Locate the cell with the specified text and output its (X, Y) center coordinate. 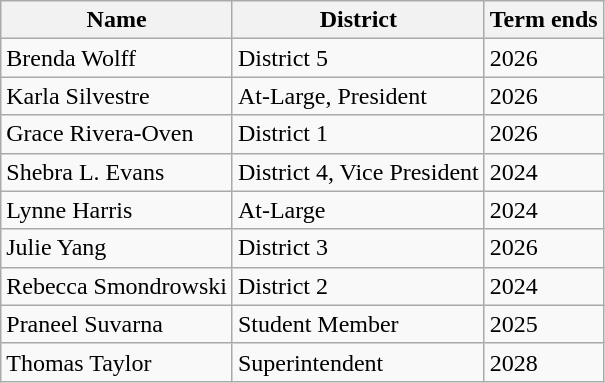
At-Large, President (358, 96)
2028 (544, 362)
District (358, 20)
At-Large (358, 210)
Karla Silvestre (117, 96)
Praneel Suvarna (117, 324)
Name (117, 20)
Thomas Taylor (117, 362)
Julie Yang (117, 248)
Shebra L. Evans (117, 172)
Superintendent (358, 362)
Lynne Harris (117, 210)
Rebecca Smondrowski (117, 286)
Student Member (358, 324)
Grace Rivera-Oven (117, 134)
District 2 (358, 286)
District 4, Vice President (358, 172)
District 1 (358, 134)
2025 (544, 324)
District 5 (358, 58)
District 3 (358, 248)
Brenda Wolff (117, 58)
Term ends (544, 20)
